Provide the [x, y] coordinate of the cell's center where the given text is located.  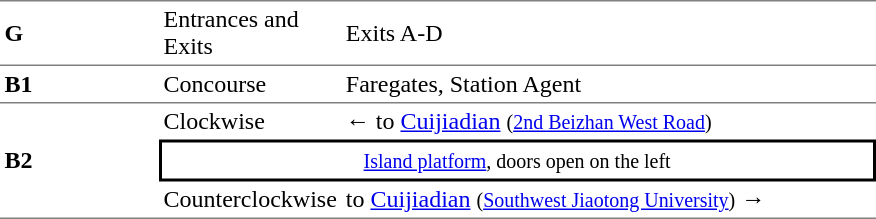
Exits A-D [608, 33]
Island platform, doors open on the left [517, 161]
G [80, 33]
← to Cuijiadian (2nd Beizhan West Road) [608, 122]
B1 [80, 85]
Clockwise [250, 122]
Concourse [250, 85]
Faregates, Station Agent [608, 85]
Entrances and Exits [250, 33]
